Locate the cell with the specified text and output its (x, y) center coordinate. 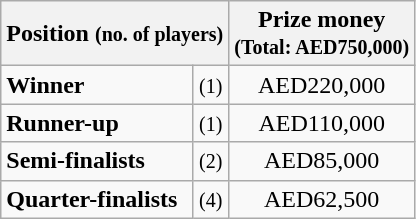
Prize money(Total: AED750,000) (322, 34)
AED220,000 (322, 85)
AED110,000 (322, 123)
Position (no. of players) (115, 34)
Semi-finalists (97, 161)
AED62,500 (322, 199)
Winner (97, 85)
Quarter-finalists (97, 199)
(2) (211, 161)
Runner-up (97, 123)
(4) (211, 199)
AED85,000 (322, 161)
